Detect which cell encompasses the target text, then output its (x, y) center coordinate. 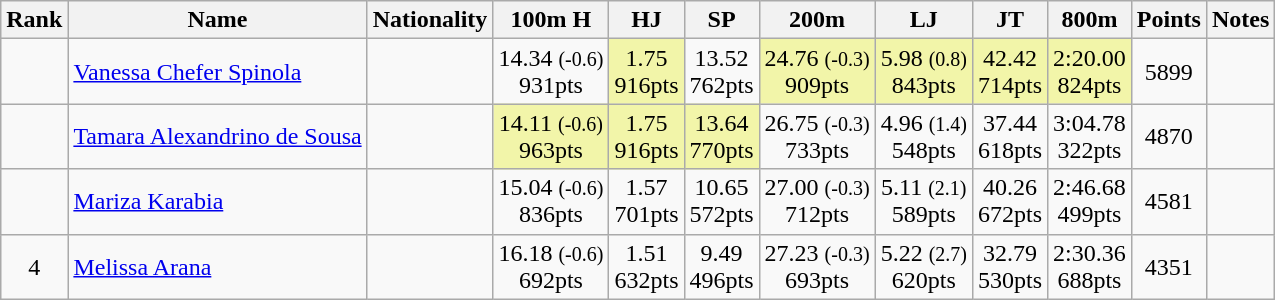
13.52 762pts (722, 72)
100m H (551, 20)
40.26 672pts (1010, 202)
LJ (924, 20)
1.51 632pts (646, 266)
JT (1010, 20)
1.57 701pts (646, 202)
Nationality (430, 20)
5.22 (2.7) 620pts (924, 266)
Vanessa Chefer Spinola (218, 72)
4.96 (1.4) 548pts (924, 136)
Mariza Karabia (218, 202)
15.04 (-0.6) 836pts (551, 202)
2:30.36 688pts (1090, 266)
37.44 618pts (1010, 136)
Points (1168, 20)
27.00 (-0.3) 712pts (817, 202)
9.49 496pts (722, 266)
32.79 530pts (1010, 266)
HJ (646, 20)
14.34 (-0.6) 931pts (551, 72)
42.42 714pts (1010, 72)
200m (817, 20)
27.23 (-0.3) 693pts (817, 266)
16.18 (-0.6) 692pts (551, 266)
14.11 (-0.6) 963pts (551, 136)
Tamara Alexandrino de Sousa (218, 136)
4 (34, 266)
3:04.78 322pts (1090, 136)
5.98 (0.8) 843pts (924, 72)
5.11 (2.1) 589pts (924, 202)
800m (1090, 20)
Rank (34, 20)
13.64 770pts (722, 136)
4870 (1168, 136)
2:46.68 499pts (1090, 202)
4581 (1168, 202)
Melissa Arana (218, 266)
Notes (1240, 20)
2:20.00 824pts (1090, 72)
5899 (1168, 72)
4351 (1168, 266)
24.76 (-0.3) 909pts (817, 72)
10.65 572pts (722, 202)
SP (722, 20)
Name (218, 20)
26.75 (-0.3) 733pts (817, 136)
